Provide the (x, y) coordinate of the cell's center where the given text is located.  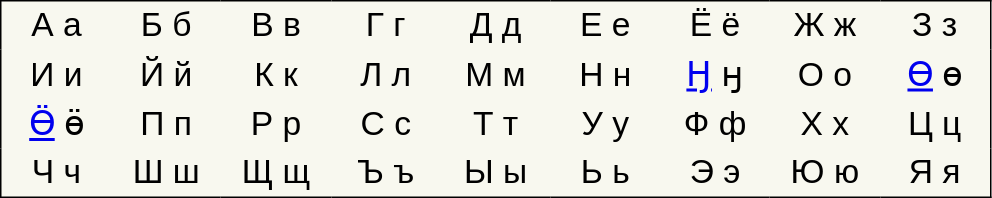
Г г (386, 26)
Ӫ ӫ (56, 124)
С с (386, 124)
И и (56, 75)
Ц ц (936, 124)
Ъ ъ (386, 172)
Э э (715, 172)
Щ щ (276, 172)
Ы ы (496, 172)
Й й (166, 75)
А а (56, 26)
Ё ё (715, 26)
У у (605, 124)
Д д (496, 26)
О о (825, 75)
П п (166, 124)
Ө ө (936, 75)
З з (936, 26)
Ю ю (825, 172)
Я я (936, 172)
Б б (166, 26)
Л л (386, 75)
Ш ш (166, 172)
Ф ф (715, 124)
Е е (605, 26)
Ь ь (605, 172)
Ч ч (56, 172)
М м (496, 75)
Ӈ ӈ (715, 75)
В в (276, 26)
Р р (276, 124)
Н н (605, 75)
Т т (496, 124)
К к (276, 75)
Ж ж (825, 26)
Х х (825, 124)
